Output the (x, y) coordinate of the center of the cell containing the given text.  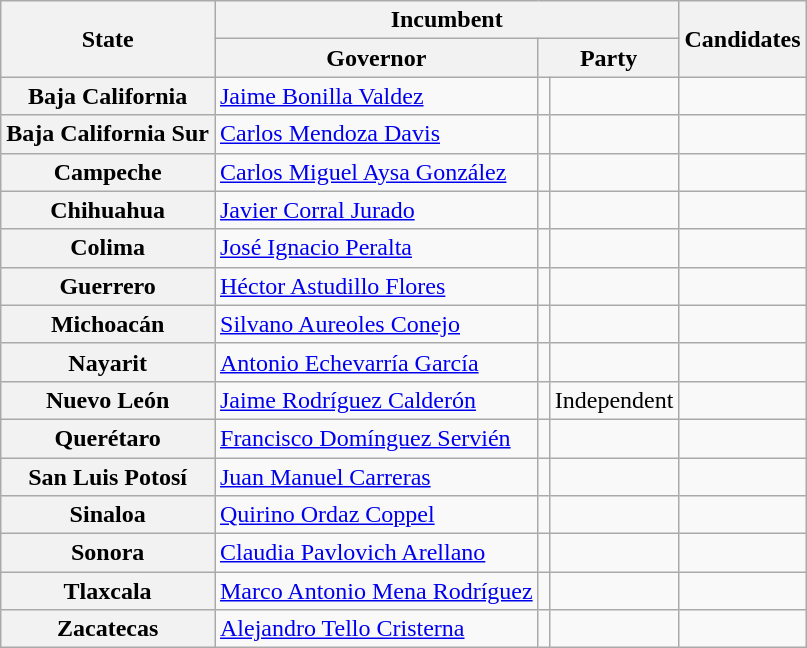
Jaime Bonilla Valdez (376, 96)
Antonio Echevarría García (376, 362)
Candidates (742, 39)
Baja California Sur (108, 134)
Claudia Pavlovich Arellano (376, 553)
Michoacán (108, 324)
Zacatecas (108, 629)
Governor (376, 58)
Juan Manuel Carreras (376, 477)
Marco Antonio Mena Rodríguez (376, 591)
Sonora (108, 553)
Héctor Astudillo Flores (376, 286)
Colima (108, 248)
Nayarit (108, 362)
Quirino Ordaz Coppel (376, 515)
Baja California (108, 96)
Incumbent (446, 20)
Party (608, 58)
Guerrero (108, 286)
Nuevo León (108, 400)
Chihuahua (108, 210)
Silvano Aureoles Conejo (376, 324)
Sinaloa (108, 515)
Alejandro Tello Cristerna (376, 629)
Francisco Domínguez Servién (376, 438)
Jaime Rodríguez Calderón (376, 400)
José Ignacio Peralta (376, 248)
Carlos Mendoza Davis (376, 134)
State (108, 39)
Querétaro (108, 438)
San Luis Potosí (108, 477)
Tlaxcala (108, 591)
Campeche (108, 172)
Independent (614, 400)
Carlos Miguel Aysa González (376, 172)
Javier Corral Jurado (376, 210)
